Extract the [x, y] coordinate from the center of the cell holding the provided text.  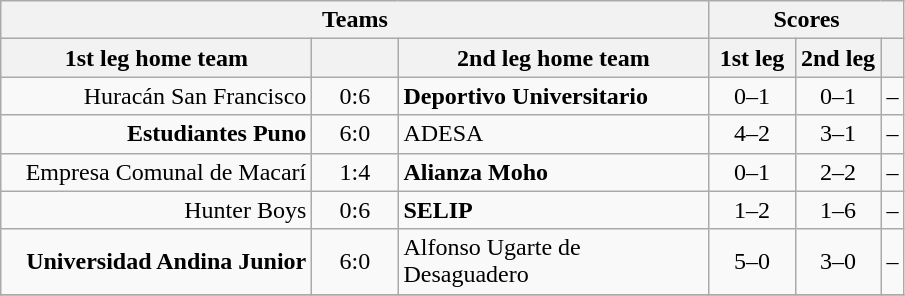
ADESA [554, 134]
2–2 [838, 172]
Universidad Andina Junior [156, 262]
Hunter Boys [156, 210]
Teams [355, 20]
SELIP [554, 210]
4–2 [752, 134]
1:4 [355, 172]
Huracán San Francisco [156, 96]
Estudiantes Puno [156, 134]
3–1 [838, 134]
Empresa Comunal de Macarí [156, 172]
Deportivo Universitario [554, 96]
Scores [806, 20]
Alianza Moho [554, 172]
Alfonso Ugarte de Desaguadero [554, 262]
5–0 [752, 262]
3–0 [838, 262]
1–2 [752, 210]
2nd leg [838, 58]
1st leg [752, 58]
2nd leg home team [554, 58]
1st leg home team [156, 58]
1–6 [838, 210]
